Return (X, Y) of the center of cell containing provided text 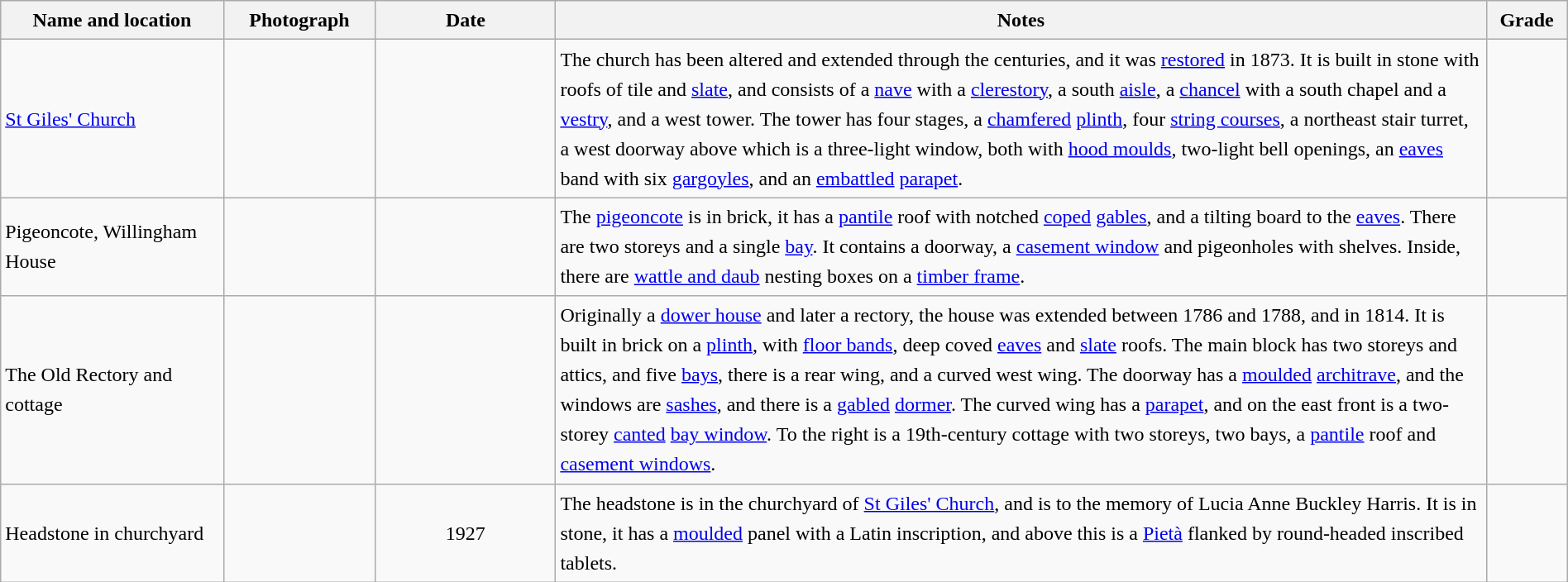
Name and location (112, 20)
Photograph (299, 20)
Pigeoncote, Willingham House (112, 246)
The Old Rectory and cottage (112, 390)
Notes (1021, 20)
St Giles' Church (112, 119)
Headstone in churchyard (112, 532)
Date (466, 20)
1927 (466, 532)
Grade (1527, 20)
